Locate the cell with the specified text and output its [X, Y] center coordinate. 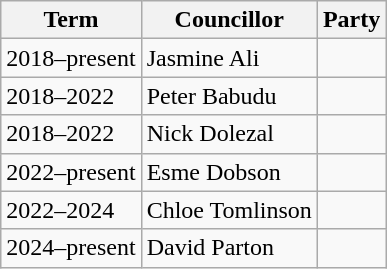
Jasmine Ali [229, 58]
Esme Dobson [229, 172]
Term [71, 20]
2022–present [71, 172]
Party [351, 20]
Peter Babudu [229, 96]
2022–2024 [71, 210]
2024–present [71, 248]
Chloe Tomlinson [229, 210]
David Parton [229, 248]
Councillor [229, 20]
2018–present [71, 58]
Nick Dolezal [229, 134]
